Detect which cell encompasses the target text, then output its (x, y) center coordinate. 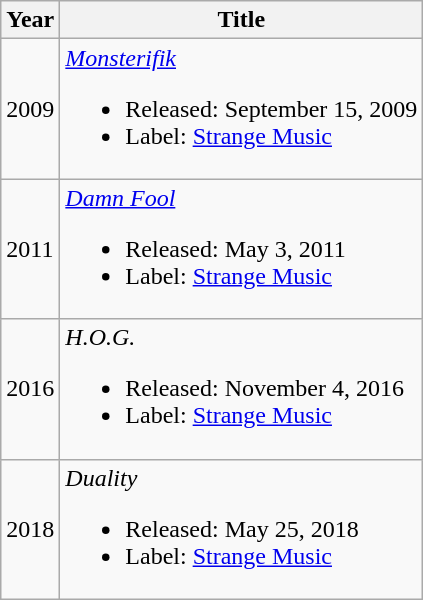
2011 (30, 249)
H.O.G.Released: November 4, 2016Label: Strange Music (242, 389)
DualityReleased: May 25, 2018Label: Strange Music (242, 529)
2016 (30, 389)
MonsterifikReleased: September 15, 2009Label: Strange Music (242, 109)
Damn FoolReleased: May 3, 2011Label: Strange Music (242, 249)
Year (30, 20)
Title (242, 20)
2009 (30, 109)
2018 (30, 529)
